Return (X, Y) of the center of cell containing provided text 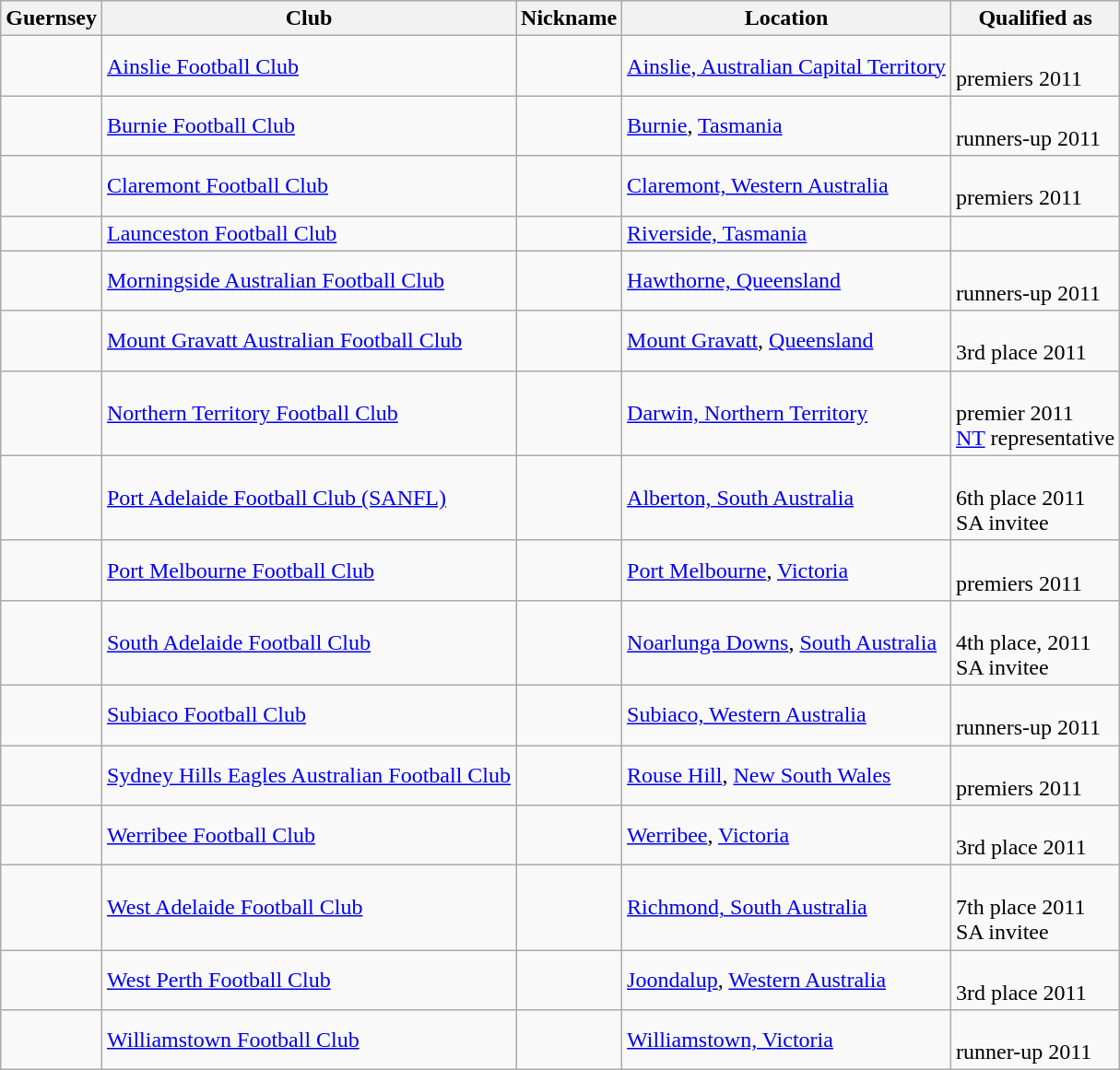
7th place 2011SA invitee (1034, 908)
Mount Gravatt Australian Football Club (308, 341)
Claremont Football Club (308, 186)
West Perth Football Club (308, 981)
Noarlunga Downs, South Australia (787, 642)
Sydney Hills Eagles Australian Football Club (308, 774)
Location (787, 18)
Port Melbourne, Victoria (787, 570)
Hawthorne, Queensland (787, 280)
Williamstown Football Club (308, 1040)
Richmond, South Australia (787, 908)
Alberton, South Australia (787, 498)
premier 2011 NT representative (1034, 413)
Werribee, Victoria (787, 835)
Riverside, Tasmania (787, 233)
Darwin, Northern Territory (787, 413)
Qualified as (1034, 18)
Werribee Football Club (308, 835)
West Adelaide Football Club (308, 908)
runner-up 2011 (1034, 1040)
Launceston Football Club (308, 233)
Ainslie, Australian Capital Territory (787, 66)
South Adelaide Football Club (308, 642)
Port Adelaide Football Club (SANFL) (308, 498)
Williamstown, Victoria (787, 1040)
Joondalup, Western Australia (787, 981)
Burnie Football Club (308, 125)
Subiaco, Western Australia (787, 715)
Claremont, Western Australia (787, 186)
4th place, 2011SA invitee (1034, 642)
6th place 2011SA invitee (1034, 498)
Guernsey (52, 18)
Port Melbourne Football Club (308, 570)
Nickname (570, 18)
Club (308, 18)
Burnie, Tasmania (787, 125)
Mount Gravatt, Queensland (787, 341)
Northern Territory Football Club (308, 413)
Rouse Hill, New South Wales (787, 774)
Ainslie Football Club (308, 66)
Morningside Australian Football Club (308, 280)
Subiaco Football Club (308, 715)
